Output the (X, Y) coordinate of the center of the cell containing the given text.  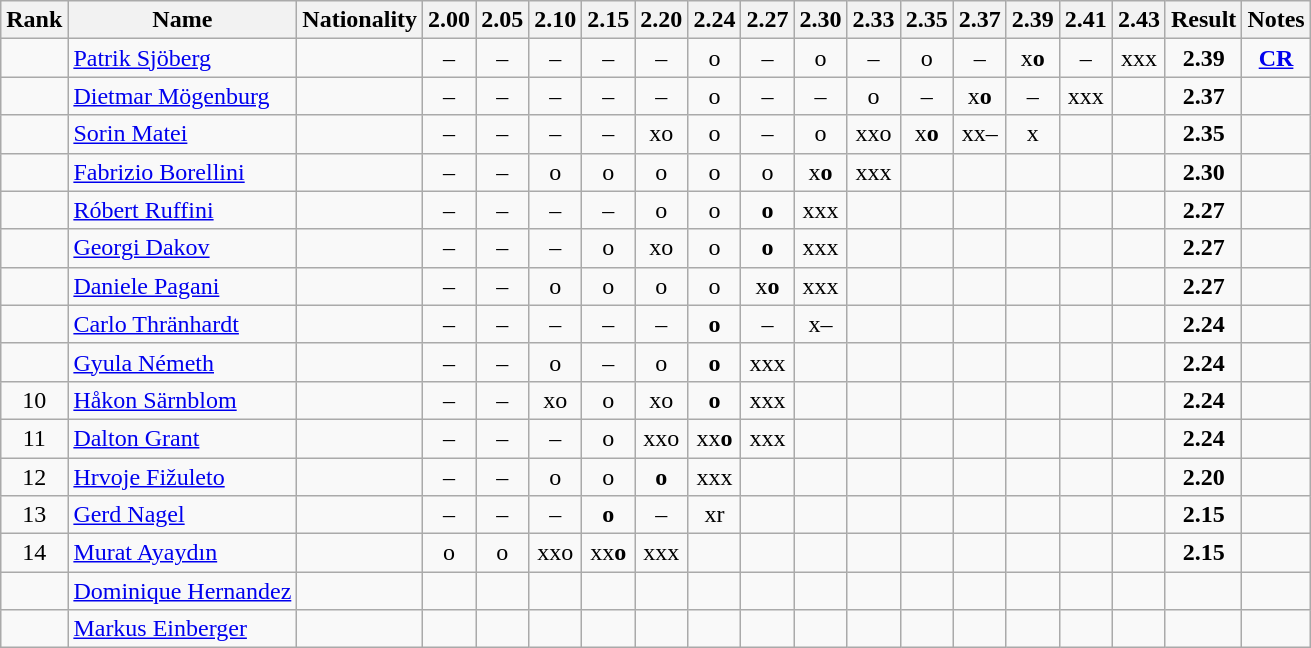
Daniele Pagani (182, 286)
11 (34, 438)
Name (182, 20)
xr (714, 515)
Patrik Sjöberg (182, 58)
xx– (980, 134)
Gyula Németh (182, 362)
x– (820, 324)
Håkon Särnblom (182, 400)
13 (34, 515)
Róbert Ruffini (182, 210)
Gerd Nagel (182, 515)
Georgi Dakov (182, 248)
Murat Ayaydın (182, 553)
CR (1276, 58)
10 (34, 400)
Dominique Hernandez (182, 591)
x (1032, 134)
2.33 (874, 20)
Hrvoje Fižuleto (182, 477)
Carlo Thränhardt (182, 324)
12 (34, 477)
Markus Einberger (182, 629)
2.43 (1138, 20)
2.05 (502, 20)
Dietmar Mögenburg (182, 96)
Fabrizio Borellini (182, 172)
Result (1203, 20)
Nationality (360, 20)
2.00 (450, 20)
2.10 (556, 20)
Dalton Grant (182, 438)
2.41 (1086, 20)
14 (34, 553)
Sorin Matei (182, 134)
Rank (34, 20)
Notes (1276, 20)
